For the text-containing cell, return its midpoint in [x, y] coordinate format. 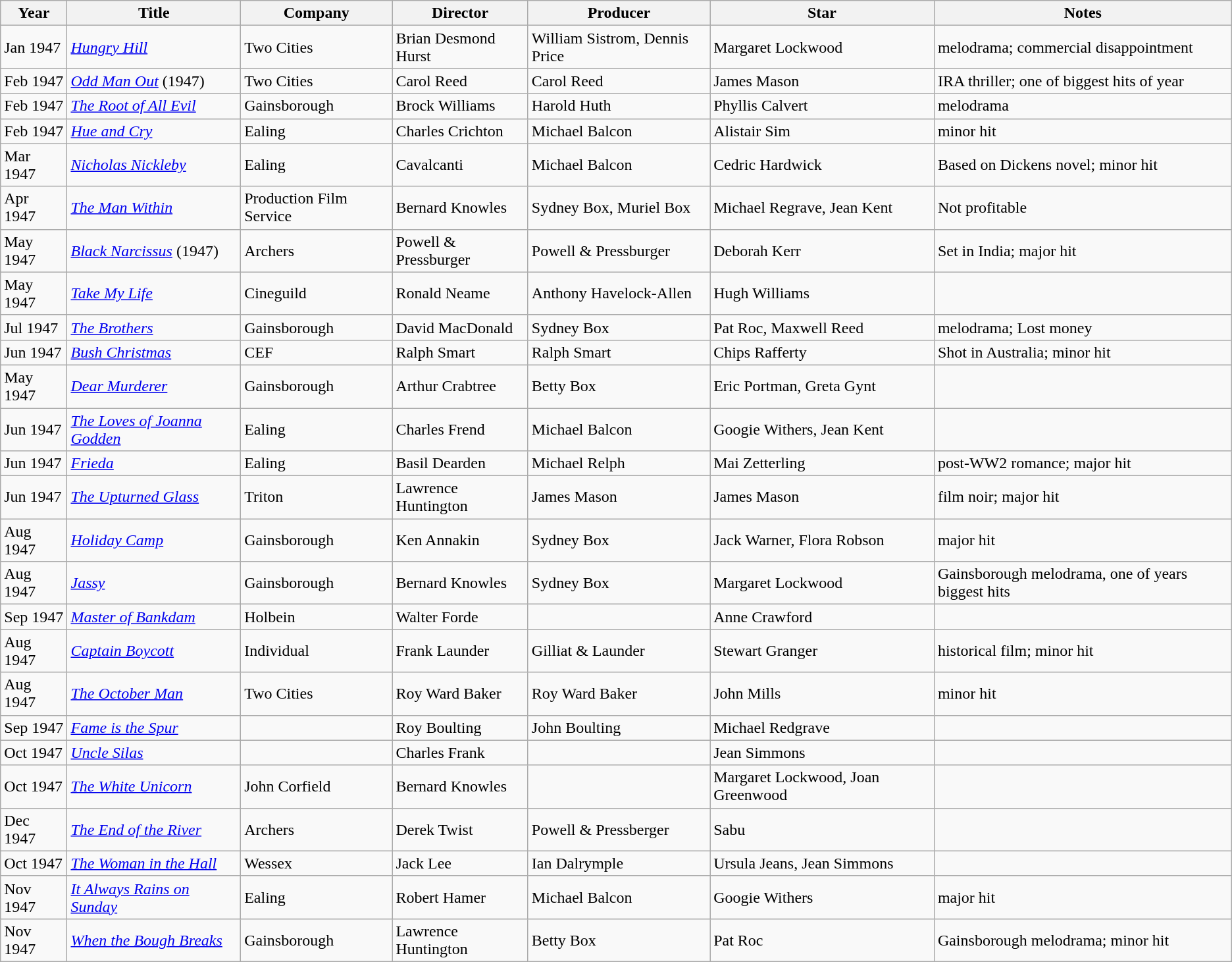
Uncle Silas [154, 753]
post-WW2 romance; major hit [1083, 464]
Brock Williams [460, 106]
Take My Life [154, 294]
Pat Roc [823, 940]
Master of Bankdam [154, 617]
Jack Warner, Flora Robson [823, 540]
Nicholas Nickleby [154, 165]
historical film; minor hit [1083, 651]
William Sistrom, Dennis Price [619, 47]
Producer [619, 13]
Captain Boycott [154, 651]
David MacDonald [460, 327]
Fame is the Spur [154, 728]
Company [317, 13]
Jean Simmons [823, 753]
John Boulting [619, 728]
film noir; major hit [1083, 498]
Sabu [823, 830]
Wessex [317, 863]
The Upturned Glass [154, 498]
Chips Rafferty [823, 352]
Hugh Williams [823, 294]
Dec 1947 [34, 830]
Arthur Crabtree [460, 386]
The White Unicorn [154, 786]
Title [154, 13]
Anne Crawford [823, 617]
Ken Annakin [460, 540]
John Mills [823, 694]
Not profitable [1083, 208]
Frank Launder [460, 651]
Based on Dickens novel; minor hit [1083, 165]
Set in India; major hit [1083, 250]
The Man Within [154, 208]
Black Narcissus (1947) [154, 250]
Eric Portman, Greta Gynt [823, 386]
The October Man [154, 694]
Bush Christmas [154, 352]
Margaret Lockwood, Joan Greenwood [823, 786]
Cavalcanti [460, 165]
Production Film Service [317, 208]
Dear Murderer [154, 386]
Googie Withers, Jean Kent [823, 429]
When the Bough Breaks [154, 940]
Jassy [154, 583]
Googie Withers [823, 897]
Alistair Sim [823, 131]
Stewart Granger [823, 651]
Odd Man Out (1947) [154, 81]
Holbein [317, 617]
Hungry Hill [154, 47]
Mar 1947 [34, 165]
Charles Frank [460, 753]
Basil Dearden [460, 464]
Deborah Kerr [823, 250]
Triton [317, 498]
Derek Twist [460, 830]
Charles Crichton [460, 131]
Walter Forde [460, 617]
Anthony Havelock-Allen [619, 294]
Frieda [154, 464]
Gilliat & Launder [619, 651]
Michael Relph [619, 464]
John Corfield [317, 786]
Jul 1947 [34, 327]
Hue and Cry [154, 131]
Phyllis Calvert [823, 106]
It Always Rains on Sunday [154, 897]
Notes [1083, 13]
Apr 1947 [34, 208]
melodrama [1083, 106]
The End of the River [154, 830]
Ian Dalrymple [619, 863]
Brian Desmond Hurst [460, 47]
Michael Regrave, Jean Kent [823, 208]
Sydney Box, Muriel Box [619, 208]
Star [823, 13]
The Root of All Evil [154, 106]
melodrama; commercial disappointment [1083, 47]
Roy Boulting [460, 728]
Individual [317, 651]
Jack Lee [460, 863]
The Loves of Joanna Godden [154, 429]
Pat Roc, Maxwell Reed [823, 327]
Cineguild [317, 294]
melodrama; Lost money [1083, 327]
Cedric Hardwick [823, 165]
The Woman in the Hall [154, 863]
Gainsborough melodrama, one of years biggest hits [1083, 583]
Harold Huth [619, 106]
Robert Hamer [460, 897]
Year [34, 13]
Shot in Australia; minor hit [1083, 352]
Gainsborough melodrama; minor hit [1083, 940]
Charles Frend [460, 429]
Holiday Camp [154, 540]
Ursula Jeans, Jean Simmons [823, 863]
Director [460, 13]
Michael Redgrave [823, 728]
CEF [317, 352]
IRA thriller; one of biggest hits of year [1083, 81]
Jan 1947 [34, 47]
The Brothers [154, 327]
Ronald Neame [460, 294]
Powell & Pressberger [619, 830]
Mai Zetterling [823, 464]
